Determine the (X, Y) coordinate at the center of the cell enclosing the given text.  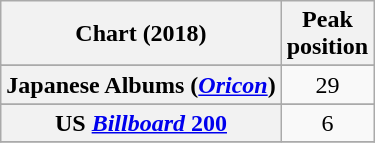
6 (327, 123)
29 (327, 85)
Peak position (327, 34)
Chart (2018) (141, 34)
Japanese Albums (Oricon) (141, 85)
US Billboard 200 (141, 123)
